Identify which cell holds the provided text, then report its (x, y) central coordinate. 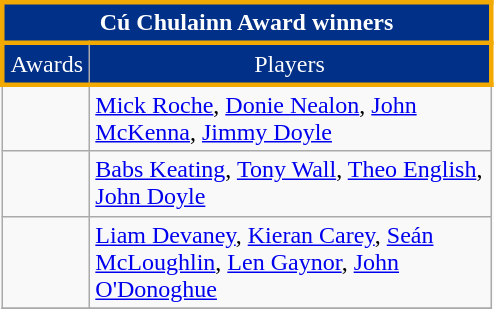
Liam Devaney, Kieran Carey, Seán McLoughlin, Len Gaynor, John O'Donoghue (290, 262)
Players (290, 64)
Mick Roche, Donie Nealon, John McKenna, Jimmy Doyle (290, 118)
Awards (46, 64)
Babs Keating, Tony Wall, Theo English, John Doyle (290, 184)
Cú Chulainn Award winners (246, 22)
